Scan for the cell matching the given text and deliver its [X, Y] coordinate at center. 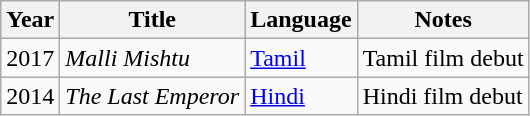
Language [301, 20]
Title [152, 20]
Malli Mishtu [152, 58]
2014 [30, 96]
Notes [443, 20]
Tamil [301, 58]
The Last Emperor [152, 96]
Hindi [301, 96]
2017 [30, 58]
Tamil film debut [443, 58]
Hindi film debut [443, 96]
Year [30, 20]
